Return [X, Y] of the center of cell containing provided text 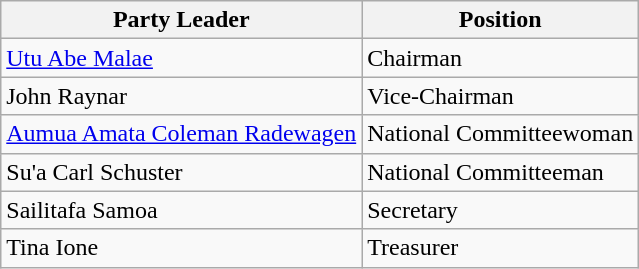
Tina Ione [182, 248]
Position [500, 20]
Su'a Carl Schuster [182, 172]
Vice-Chairman [500, 96]
Secretary [500, 210]
Treasurer [500, 248]
Sailitafa Samoa [182, 210]
National Committeewoman [500, 134]
John Raynar [182, 96]
Utu Abe Malae [182, 58]
Aumua Amata Coleman Radewagen [182, 134]
Party Leader [182, 20]
Chairman [500, 58]
National Committeeman [500, 172]
